Scan for the cell matching the given text and deliver its [X, Y] coordinate at center. 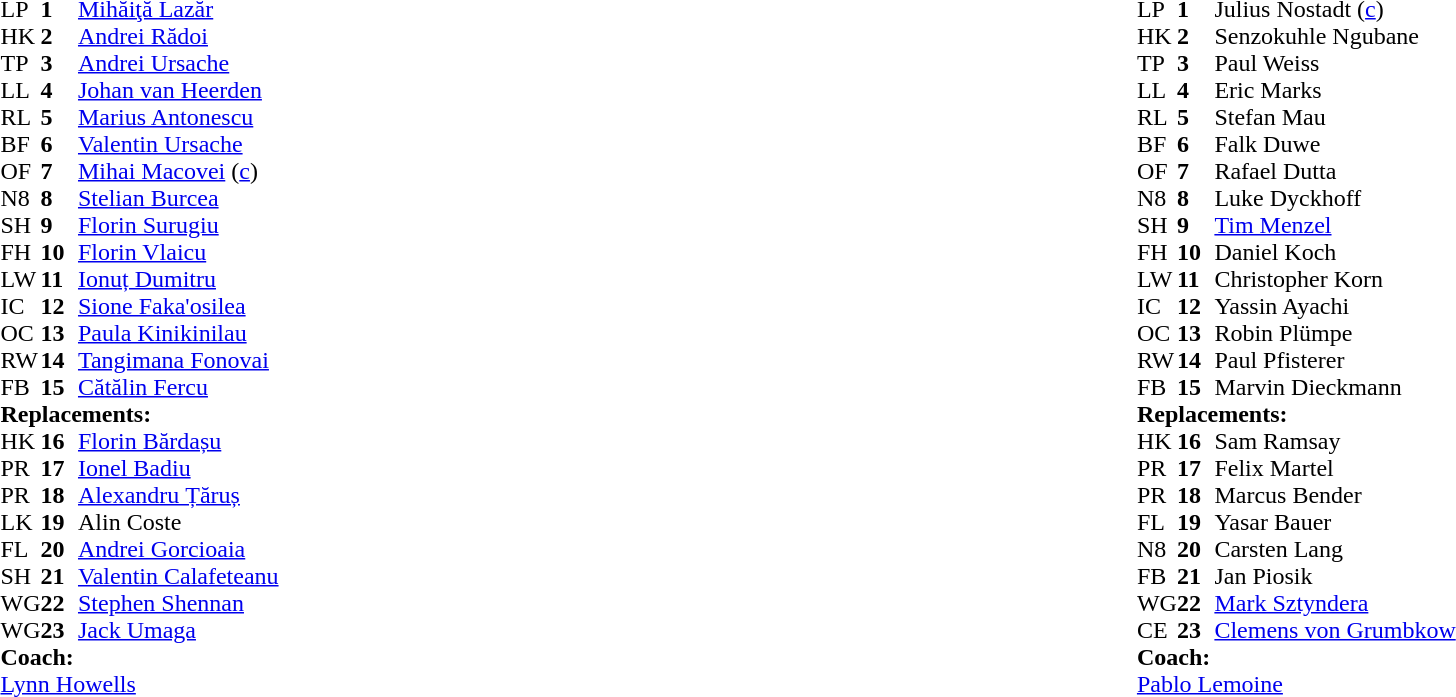
Mihai Macovei (c) [178, 172]
Felix Martel [1334, 468]
Daniel Koch [1334, 252]
Jack Umaga [178, 630]
Yasar Bauer [1334, 522]
Ionel Badiu [178, 468]
CE [1157, 630]
Jan Piosik [1334, 576]
Robin Plümpe [1334, 334]
Johan van Heerden [178, 90]
Valentin Ursache [178, 144]
Marius Antonescu [178, 118]
Lynn Howells [139, 684]
Christopher Korn [1334, 280]
Alin Coste [178, 522]
Florin Bărdașu [178, 442]
Paul Weiss [1334, 64]
Paul Pfisterer [1334, 360]
Falk Duwe [1334, 144]
Florin Surugiu [178, 226]
Pablo Lemoine [1296, 684]
Rafael Dutta [1334, 172]
Valentin Calafeteanu [178, 576]
Stefan Mau [1334, 118]
Marvin Dieckmann [1334, 388]
Ionuț Dumitru [178, 280]
Andrei Ursache [178, 64]
Andrei Gorcioaia [178, 550]
LK [20, 522]
Paula Kinikinilau [178, 334]
Clemens von Grumbkow [1334, 630]
Florin Vlaicu [178, 252]
Tangimana Fonovai [178, 360]
Eric Marks [1334, 90]
Sione Faka'osilea [178, 306]
Alexandru Țăruș [178, 496]
Andrei Rădoi [178, 36]
Carsten Lang [1334, 550]
Stephen Shennan [178, 604]
Cătălin Fercu [178, 388]
Stelian Burcea [178, 198]
Yassin Ayachi [1334, 306]
Senzokuhle Ngubane [1334, 36]
Mark Sztyndera [1334, 604]
Luke Dyckhoff [1334, 198]
Sam Ramsay [1334, 442]
Tim Menzel [1334, 226]
Marcus Bender [1334, 496]
